Capture the cell that displays the provided text and extract its (X, Y) central coordinate. 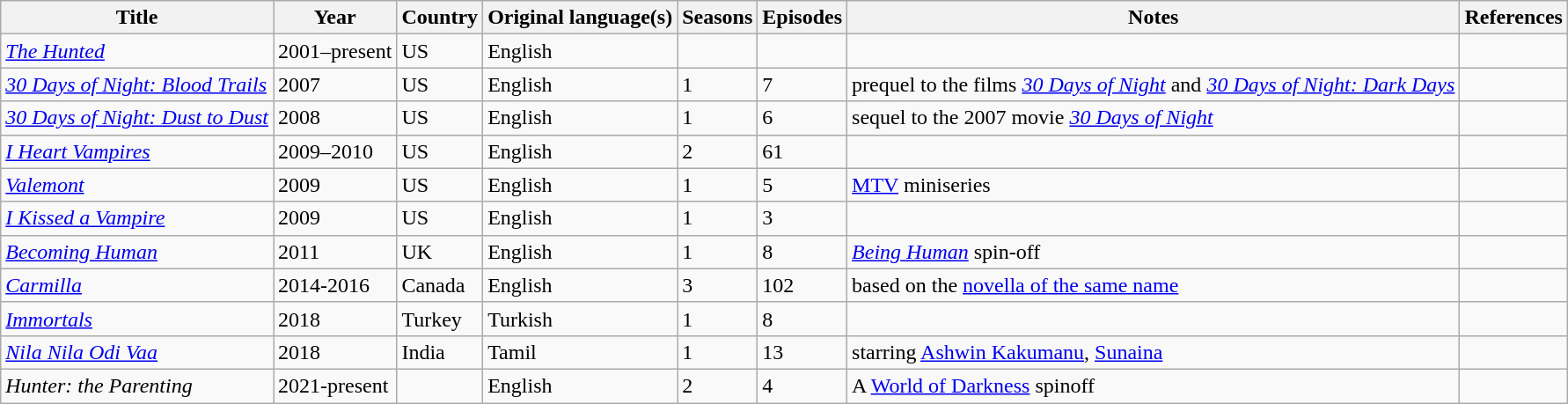
2011 (334, 252)
A World of Darkness spinoff (1154, 386)
India (440, 352)
61 (802, 151)
13 (802, 352)
Notes (1154, 18)
MTV miniseries (1154, 185)
2007 (334, 84)
Original language(s) (581, 18)
Immortals (137, 319)
Turkish (581, 319)
Becoming Human (137, 252)
5 (802, 185)
Tamil (581, 352)
Seasons (718, 18)
Valemont (137, 185)
sequel to the 2007 movie 30 Days of Night (1154, 118)
prequel to the films 30 Days of Night and 30 Days of Night: Dark Days (1154, 84)
UK (440, 252)
Episodes (802, 18)
2008 (334, 118)
Turkey (440, 319)
Hunter: the Parenting (137, 386)
Being Human spin-off (1154, 252)
102 (802, 285)
30 Days of Night: Blood Trails (137, 84)
starring Ashwin Kakumanu, Sunaina (1154, 352)
2001–present (334, 51)
Carmilla (137, 285)
2009–2010 (334, 151)
I Kissed a Vampire (137, 218)
References (1513, 18)
Nila Nila Odi Vaa (137, 352)
6 (802, 118)
I Heart Vampires (137, 151)
Canada (440, 285)
Year (334, 18)
based on the novella of the same name (1154, 285)
Country (440, 18)
2021-present (334, 386)
30 Days of Night: Dust to Dust (137, 118)
2014-2016 (334, 285)
4 (802, 386)
Title (137, 18)
7 (802, 84)
The Hunted (137, 51)
